From the cell containing the given text, extract its center point as [X, Y] coordinate. 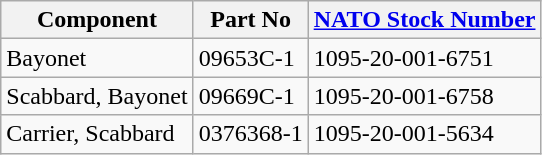
Carrier, Scabbard [97, 134]
Component [97, 20]
0376368-1 [250, 134]
NATO Stock Number [424, 20]
09669C-1 [250, 96]
Part No [250, 20]
1095-20-001-5634 [424, 134]
Scabbard, Bayonet [97, 96]
09653C-1 [250, 58]
Bayonet [97, 58]
1095-20-001-6758 [424, 96]
1095-20-001-6751 [424, 58]
